Determine the [X, Y] coordinate at the center of the cell enclosing the given text.  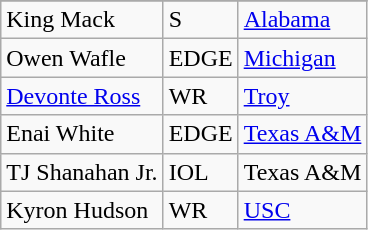
S [200, 20]
IOL [200, 172]
Enai White [82, 134]
King Mack [82, 20]
USC [302, 210]
TJ Shanahan Jr. [82, 172]
Kyron Hudson [82, 210]
Devonte Ross [82, 96]
Michigan [302, 58]
Alabama [302, 20]
Troy [302, 96]
Owen Wafle [82, 58]
